Search for the cell housing the specified text and yield its [x, y] center coordinate. 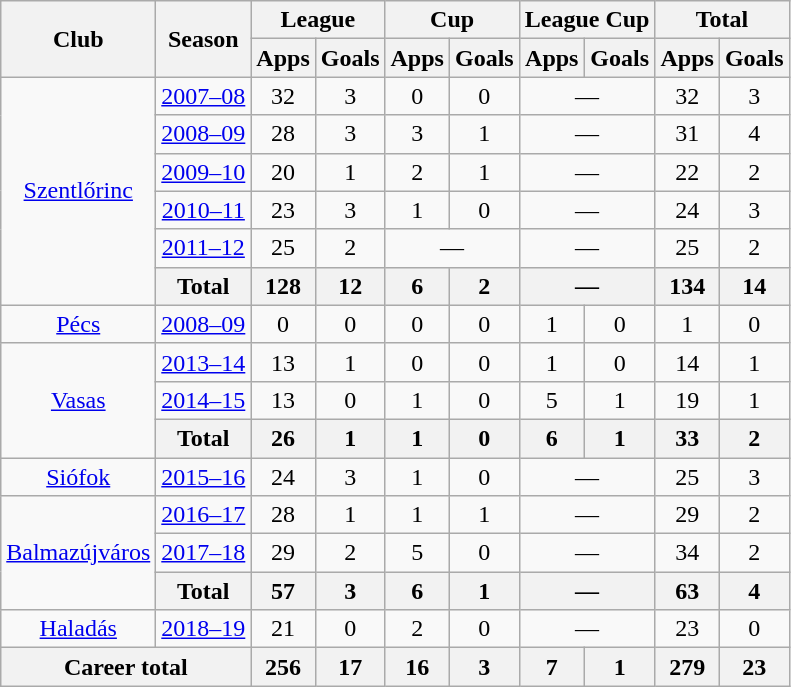
2011–12 [204, 248]
21 [283, 629]
Pécs [78, 324]
26 [283, 438]
2015–16 [204, 477]
Haladás [78, 629]
2018–19 [204, 629]
22 [687, 172]
2014–15 [204, 400]
Career total [126, 667]
League Cup [587, 20]
Szentlőrinc [78, 191]
2009–10 [204, 172]
Cup [452, 20]
20 [283, 172]
128 [283, 286]
12 [350, 286]
279 [687, 667]
17 [350, 667]
16 [417, 667]
League [318, 20]
31 [687, 134]
19 [687, 400]
Club [78, 39]
57 [283, 591]
34 [687, 553]
33 [687, 438]
7 [552, 667]
2016–17 [204, 515]
2017–18 [204, 553]
Vasas [78, 400]
Balmazújváros [78, 553]
2007–08 [204, 96]
Season [204, 39]
2013–14 [204, 362]
134 [687, 286]
Siófok [78, 477]
2010–11 [204, 210]
256 [283, 667]
63 [687, 591]
